Detect which cell encompasses the target text, then output its [x, y] center coordinate. 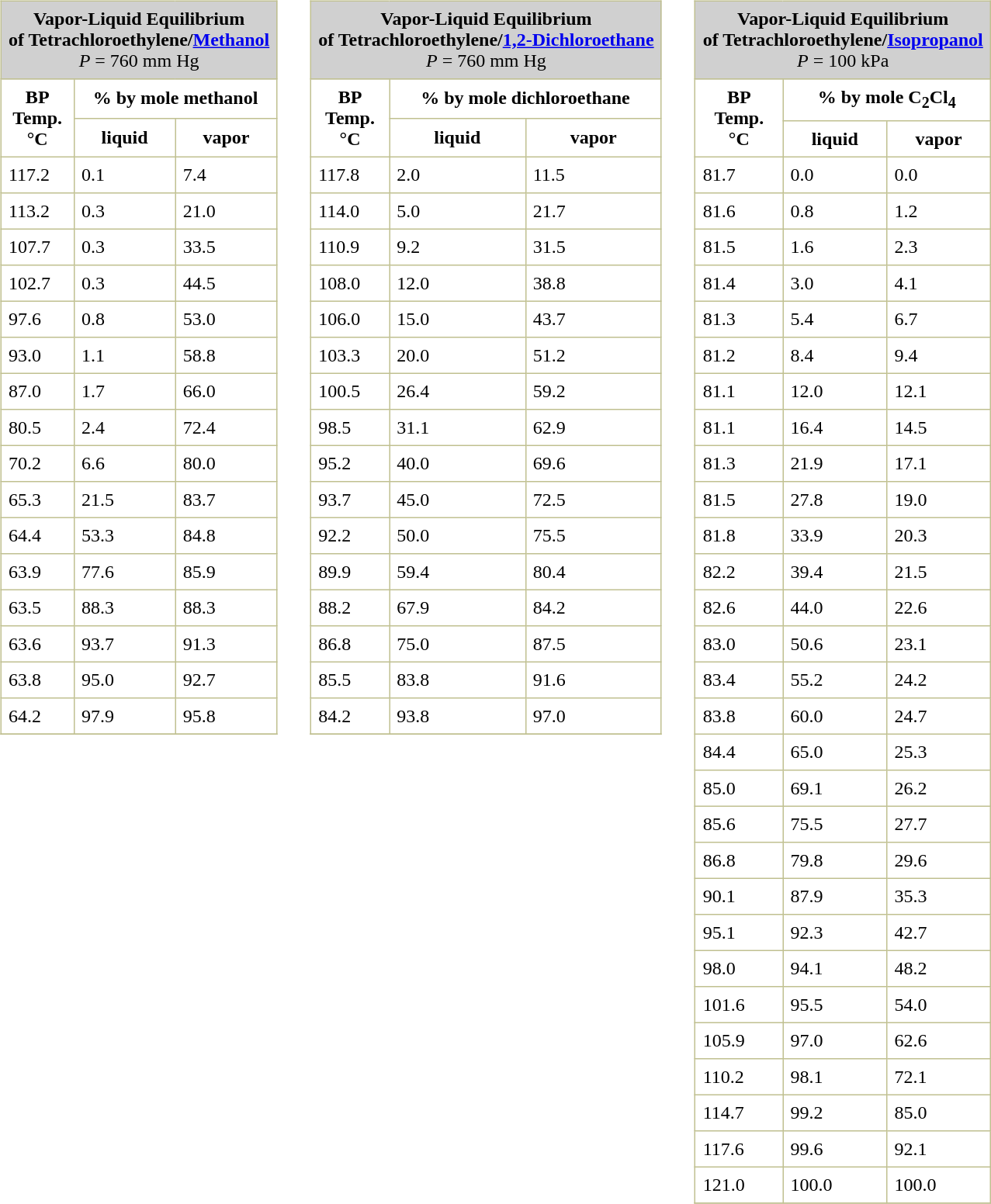
11.5 [593, 175]
0.1 [124, 175]
66.0 [227, 391]
114.0 [349, 211]
4.1 [939, 283]
81.6 [739, 211]
92.7 [227, 680]
55.2 [835, 680]
7.4 [227, 175]
60.0 [835, 716]
63.6 [37, 644]
67.9 [458, 607]
105.9 [739, 1040]
40.0 [458, 463]
103.3 [349, 355]
117.6 [739, 1149]
Vapor-Liquid Equilibriumof Tetrachloroethylene/1,2-DichloroethaneP = 760 mm Hg [486, 40]
14.5 [939, 427]
16.4 [835, 427]
25.3 [939, 752]
79.8 [835, 860]
63.9 [37, 572]
98.0 [739, 968]
85.9 [227, 572]
65.0 [835, 752]
23.1 [939, 644]
59.4 [458, 572]
113.2 [37, 211]
Vapor-Liquid Equilibriumof Tetrachloroethylene/MethanolP = 760 mm Hg [139, 40]
1.1 [124, 355]
82.6 [739, 607]
121.0 [739, 1185]
2.4 [124, 427]
1.2 [939, 211]
97.9 [124, 716]
100.5 [349, 391]
102.7 [37, 283]
70.2 [37, 463]
90.1 [739, 896]
95.0 [124, 680]
81.8 [739, 535]
63.8 [37, 680]
21.0 [227, 211]
92.1 [939, 1149]
35.3 [939, 896]
8.4 [835, 355]
51.2 [593, 355]
85.5 [349, 680]
108.0 [349, 283]
1.6 [835, 247]
84.8 [227, 535]
64.4 [37, 535]
63.5 [37, 607]
20.0 [458, 355]
72.5 [593, 500]
26.2 [939, 788]
69.6 [593, 463]
21.9 [835, 463]
53.3 [124, 535]
80.5 [37, 427]
87.5 [593, 644]
85.6 [739, 824]
117.8 [349, 175]
92.3 [835, 932]
106.0 [349, 319]
75.0 [458, 644]
5.4 [835, 319]
98.1 [835, 1077]
22.6 [939, 607]
87.0 [37, 391]
83.7 [227, 500]
9.4 [939, 355]
59.2 [593, 391]
5.0 [458, 211]
81.4 [739, 283]
88.2 [349, 607]
95.2 [349, 463]
99.6 [835, 1149]
95.8 [227, 716]
81.7 [739, 175]
27.7 [939, 824]
95.5 [835, 1005]
54.0 [939, 1005]
20.3 [939, 535]
3.0 [835, 283]
6.7 [939, 319]
21.7 [593, 211]
50.6 [835, 644]
114.7 [739, 1112]
99.2 [835, 1112]
89.9 [349, 572]
15.0 [458, 319]
80.0 [227, 463]
39.4 [835, 572]
Vapor-Liquid Equilibriumof Tetrachloroethylene/IsopropanolP = 100 kPa [843, 40]
77.6 [124, 572]
43.7 [593, 319]
91.3 [227, 644]
31.1 [458, 427]
93.0 [37, 355]
117.2 [37, 175]
44.0 [835, 607]
24.7 [939, 716]
107.7 [37, 247]
45.0 [458, 500]
83.0 [739, 644]
91.6 [593, 680]
1.7 [124, 391]
26.4 [458, 391]
94.1 [835, 968]
101.6 [739, 1005]
% by mole methanol [175, 99]
% by mole C2Cl4 [887, 99]
38.8 [593, 283]
50.0 [458, 535]
110.2 [739, 1077]
80.4 [593, 572]
33.5 [227, 247]
72.1 [939, 1077]
58.8 [227, 355]
44.5 [227, 283]
42.7 [939, 932]
82.2 [739, 572]
19.0 [939, 500]
110.9 [349, 247]
48.2 [939, 968]
53.0 [227, 319]
93.8 [458, 716]
64.2 [37, 716]
24.2 [939, 680]
65.3 [37, 500]
9.2 [458, 247]
62.9 [593, 427]
% by mole dichloroethane [526, 99]
2.3 [939, 247]
98.5 [349, 427]
69.1 [835, 788]
31.5 [593, 247]
12.1 [939, 391]
97.6 [37, 319]
27.8 [835, 500]
72.4 [227, 427]
62.6 [939, 1040]
2.0 [458, 175]
6.6 [124, 463]
83.4 [739, 680]
84.4 [739, 752]
81.2 [739, 355]
87.9 [835, 896]
33.9 [835, 535]
95.1 [739, 932]
29.6 [939, 860]
92.2 [349, 535]
17.1 [939, 463]
